Identify which cell holds the provided text, then report its (X, Y) central coordinate. 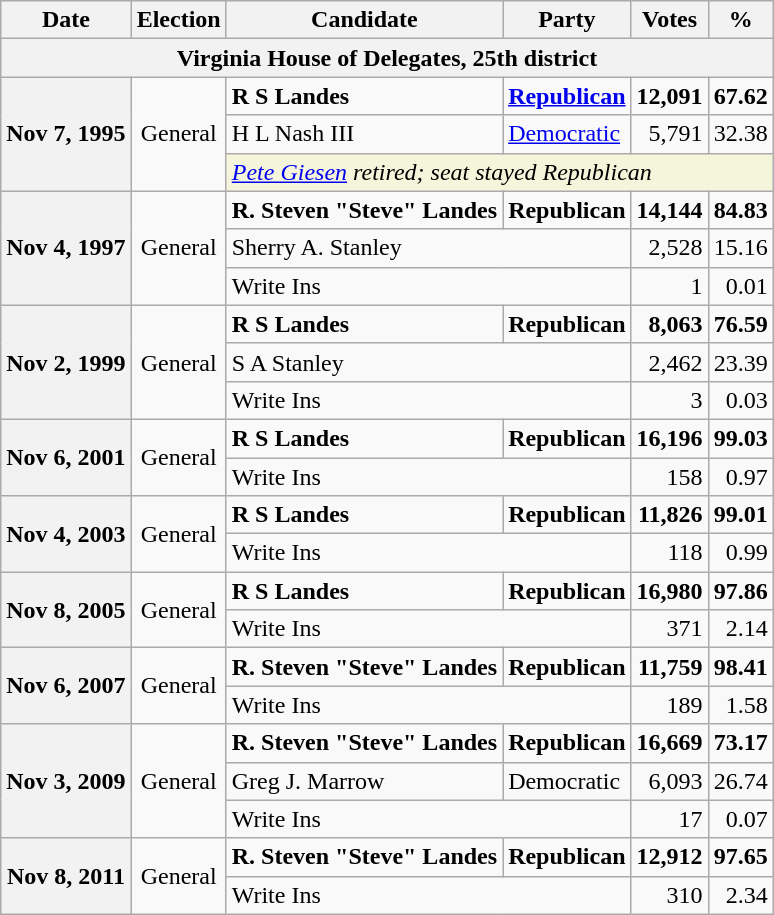
371 (670, 629)
97.65 (740, 857)
Nov 6, 2001 (66, 457)
S A Stanley (428, 362)
84.83 (740, 210)
Nov 7, 1995 (66, 134)
97.86 (740, 591)
Nov 6, 2007 (66, 686)
6,093 (670, 781)
76.59 (740, 324)
Nov 8, 2005 (66, 610)
0.99 (740, 553)
Nov 8, 2011 (66, 876)
11,826 (670, 515)
0.97 (740, 477)
H L Nash III (364, 134)
26.74 (740, 781)
Party (567, 20)
14,144 (670, 210)
118 (670, 553)
16,669 (670, 743)
Nov 3, 2009 (66, 781)
% (740, 20)
1 (670, 286)
Date (66, 20)
Pete Giesen retired; seat stayed Republican (500, 172)
5,791 (670, 134)
11,759 (670, 667)
16,980 (670, 591)
23.39 (740, 362)
Virginia House of Delegates, 25th district (387, 58)
2,462 (670, 362)
98.41 (740, 667)
Nov 4, 2003 (66, 534)
16,196 (670, 438)
2.14 (740, 629)
Candidate (364, 20)
32.38 (740, 134)
2,528 (670, 248)
67.62 (740, 96)
99.01 (740, 515)
Votes (670, 20)
Election (178, 20)
0.01 (740, 286)
Sherry A. Stanley (428, 248)
Greg J. Marrow (364, 781)
1.58 (740, 705)
Nov 4, 1997 (66, 248)
15.16 (740, 248)
Nov 2, 1999 (66, 362)
17 (670, 819)
8,063 (670, 324)
12,912 (670, 857)
310 (670, 895)
0.03 (740, 400)
158 (670, 477)
189 (670, 705)
0.07 (740, 819)
12,091 (670, 96)
73.17 (740, 743)
3 (670, 400)
99.03 (740, 438)
2.34 (740, 895)
